Return the [x, y] coordinate for the center point of the cell that contains the specified text.  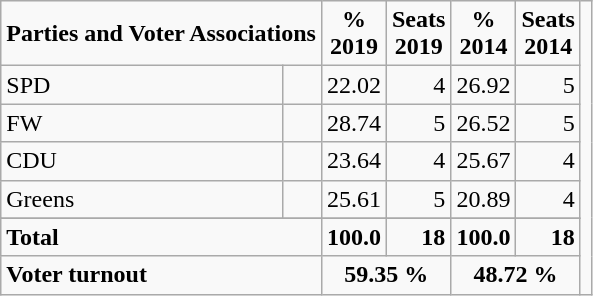
SPD [142, 85]
Seats2014 [548, 34]
26.52 [484, 123]
Parties and Voter Associations [162, 34]
22.02 [354, 85]
%2014 [484, 34]
Voter turnout [162, 275]
CDU [142, 161]
25.67 [484, 161]
28.74 [354, 123]
26.92 [484, 85]
FW [142, 123]
59.35 % [386, 275]
20.89 [484, 199]
48.72 % [516, 275]
23.64 [354, 161]
Seats2019 [418, 34]
Greens [142, 199]
Total [162, 237]
25.61 [354, 199]
%2019 [354, 34]
